Search for the cell housing the specified text and yield its (X, Y) center coordinate. 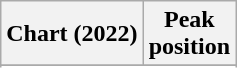
Peakposition (189, 34)
Chart (2022) (72, 34)
